Output the [x, y] coordinate of the center of the cell containing the given text.  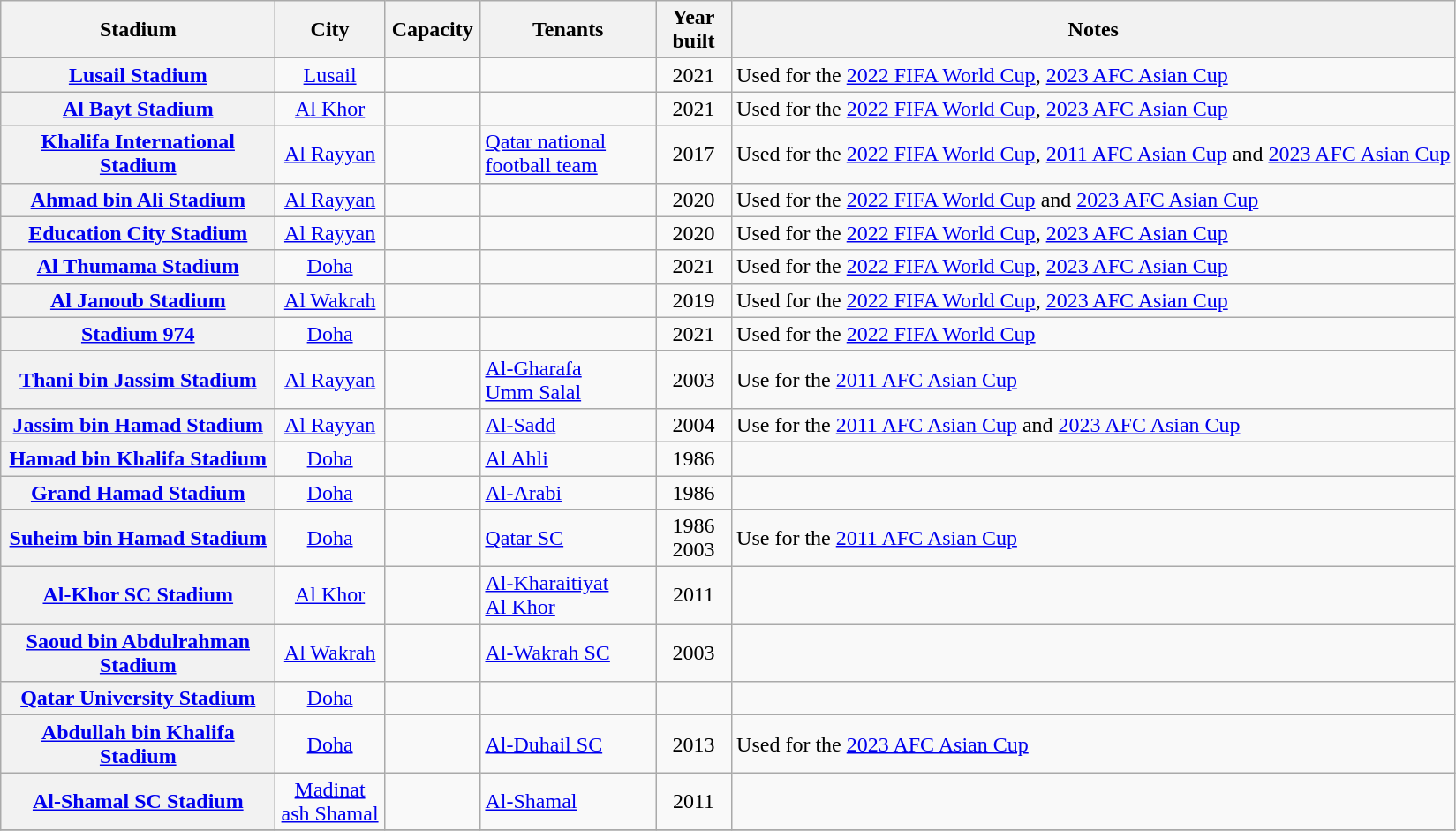
Al Thumama Stadium [138, 267]
Al-Shamal [569, 802]
Year built [693, 30]
Thani bin Jassim Stadium [138, 380]
Madinat ash Shamal [330, 802]
Qatar national football team [569, 154]
Al Bayt Stadium [138, 109]
Al-KharaitiyatAl Khor [569, 595]
Notes [1093, 30]
Used for the 2022 FIFA World Cup, 2011 AFC Asian Cup and 2023 AFC Asian Cup [1093, 154]
Grand Hamad Stadium [138, 492]
Al Ahli [569, 458]
2019 [693, 300]
Lusail [330, 75]
Used for the 2022 FIFA World Cup and 2023 AFC Asian Cup [1093, 200]
Khalifa International Stadium [138, 154]
Qatar University Stadium [138, 699]
Al-Arabi [569, 492]
Stadium 974 [138, 334]
Jassim bin Hamad Stadium [138, 425]
Used for the 2022 FIFA World Cup [1093, 334]
Qatar SC [569, 539]
Hamad bin Khalifa Stadium [138, 458]
Al Janoub Stadium [138, 300]
19862003 [693, 539]
Al-Khor SC Stadium [138, 595]
2017 [693, 154]
2004 [693, 425]
Al-Shamal SC Stadium [138, 802]
Al-Wakrah SC [569, 653]
Al-Sadd [569, 425]
City [330, 30]
Stadium [138, 30]
Abdullah bin Khalifa Stadium [138, 744]
Use for the 2011 AFC Asian Cup and 2023 AFC Asian Cup [1093, 425]
Tenants [569, 30]
Used for the 2023 AFC Asian Cup [1093, 744]
Al-Duhail SC [569, 744]
Ahmad bin Ali Stadium [138, 200]
Saoud bin Abdulrahman Stadium [138, 653]
Capacity [433, 30]
Lusail Stadium [138, 75]
Al-GharafaUmm Salal [569, 380]
Education City Stadium [138, 233]
2013 [693, 744]
Suheim bin Hamad Stadium [138, 539]
